Pinpoint the cell where the given text exists, returning its (x, y) midpoint coordinate. 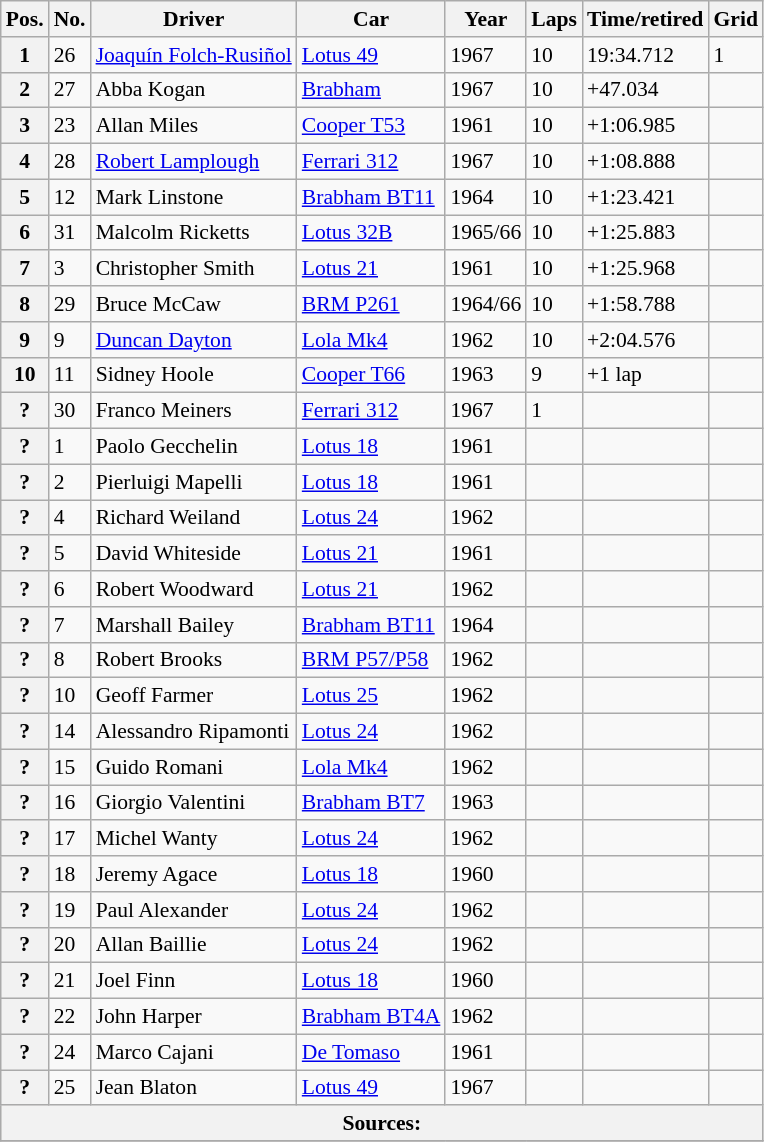
David Whiteside (194, 554)
Robert Brooks (194, 660)
Brabham (372, 90)
29 (70, 304)
+2:04.576 (645, 340)
Duncan Dayton (194, 340)
Marshall Bailey (194, 625)
18 (70, 874)
19 (70, 910)
BRM P57/P58 (372, 660)
+1:23.421 (645, 197)
+1 lap (645, 375)
Geoff Farmer (194, 696)
+1:08.888 (645, 162)
11 (70, 375)
15 (70, 767)
Brabham BT4A (372, 1017)
22 (70, 1017)
Bruce McCaw (194, 304)
17 (70, 839)
21 (70, 981)
12 (70, 197)
Jean Blaton (194, 1088)
Robert Woodward (194, 589)
31 (70, 233)
+47.034 (645, 90)
Cooper T66 (372, 375)
Malcolm Ricketts (194, 233)
Joaquín Folch-Rusiñol (194, 55)
Giorgio Valentini (194, 803)
Alessandro Ripamonti (194, 732)
14 (70, 732)
19:34.712 (645, 55)
Robert Lamplough (194, 162)
Cooper T53 (372, 126)
26 (70, 55)
28 (70, 162)
Car (372, 19)
Abba Kogan (194, 90)
Richard Weiland (194, 518)
Franco Meiners (194, 411)
Sidney Hoole (194, 375)
Laps (554, 19)
Pos. (25, 19)
30 (70, 411)
Grid (736, 19)
25 (70, 1088)
Christopher Smith (194, 269)
Allan Miles (194, 126)
Joel Finn (194, 981)
Pierluigi Mapelli (194, 482)
Paul Alexander (194, 910)
23 (70, 126)
Allan Baillie (194, 945)
+1:06.985 (645, 126)
Mark Linstone (194, 197)
Driver (194, 19)
16 (70, 803)
Marco Cajani (194, 1052)
+1:25.968 (645, 269)
Lotus 32B (372, 233)
John Harper (194, 1017)
Time/retired (645, 19)
Michel Wanty (194, 839)
1964/66 (486, 304)
Sources: (382, 1124)
1965/66 (486, 233)
24 (70, 1052)
Lotus 25 (372, 696)
De Tomaso (372, 1052)
20 (70, 945)
27 (70, 90)
Year (486, 19)
BRM P261 (372, 304)
No. (70, 19)
Jeremy Agace (194, 874)
Guido Romani (194, 767)
Paolo Gecchelin (194, 447)
+1:25.883 (645, 233)
Brabham BT7 (372, 803)
+1:58.788 (645, 304)
